From the cell containing the given text, extract its center point as (x, y) coordinate. 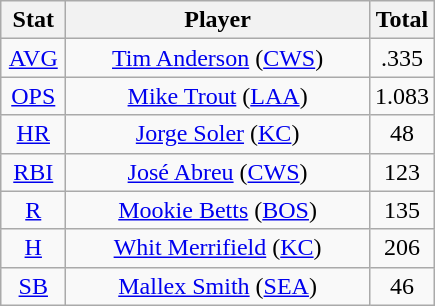
123 (402, 172)
Mike Trout (LAA) (218, 96)
AVG (34, 58)
135 (402, 210)
Tim Anderson (CWS) (218, 58)
OPS (34, 96)
R (34, 210)
Jorge Soler (KC) (218, 134)
206 (402, 248)
1.083 (402, 96)
Mookie Betts (BOS) (218, 210)
Whit Merrifield (KC) (218, 248)
RBI (34, 172)
HR (34, 134)
48 (402, 134)
José Abreu (CWS) (218, 172)
SB (34, 286)
Mallex Smith (SEA) (218, 286)
H (34, 248)
.335 (402, 58)
46 (402, 286)
Stat (34, 20)
Player (218, 20)
Total (402, 20)
